Identify which cell holds the provided text, then report its (X, Y) central coordinate. 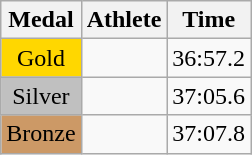
37:07.8 (209, 134)
Athlete (124, 20)
Bronze (41, 134)
37:05.6 (209, 96)
Medal (41, 20)
36:57.2 (209, 58)
Time (209, 20)
Silver (41, 96)
Gold (41, 58)
